Find where the given text appears and provide that cell's center as (x, y) coordinate. 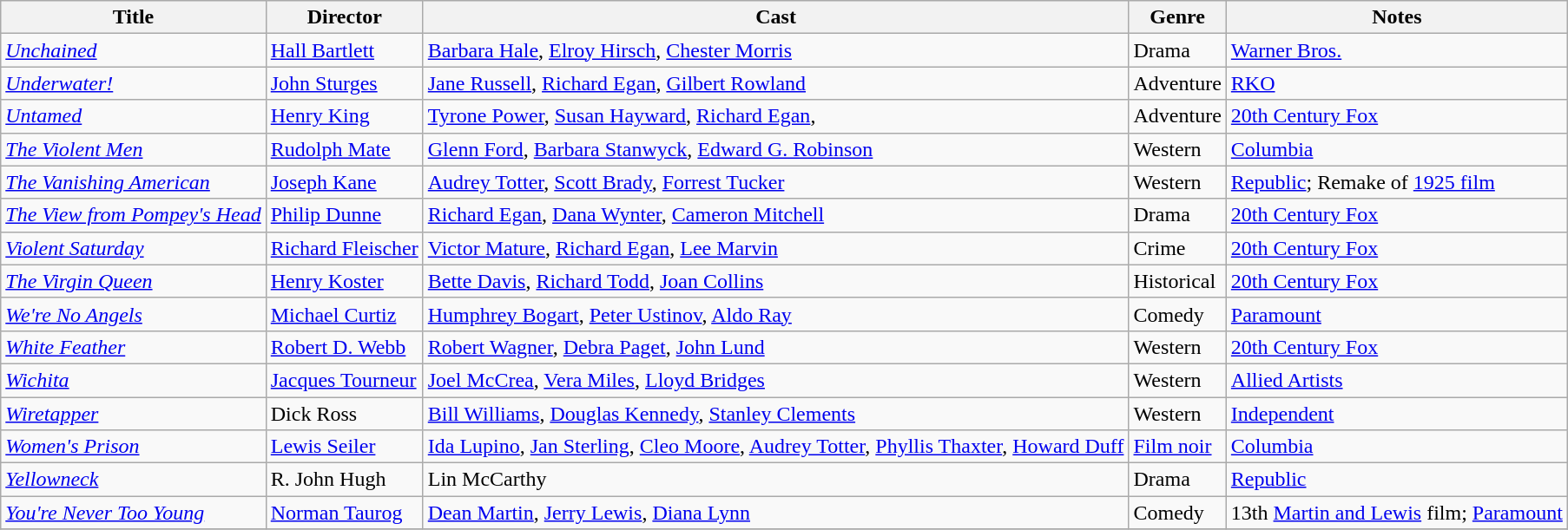
Violent Saturday (134, 248)
Wichita (134, 380)
Victor Mature, Richard Egan, Lee Marvin (776, 248)
You're Never Too Young (134, 513)
The View from Pompey's Head (134, 215)
Allied Artists (1396, 380)
13th Martin and Lewis film; Paramount (1396, 513)
The Vanishing American (134, 182)
Republic (1396, 480)
RKO (1396, 83)
Glenn Ford, Barbara Stanwyck, Edward G. Robinson (776, 149)
Joseph Kane (344, 182)
Norman Taurog (344, 513)
Republic; Remake of 1925 film (1396, 182)
Lin McCarthy (776, 480)
Director (344, 17)
Barbara Hale, Elroy Hirsch, Chester Morris (776, 50)
Joel McCrea, Vera Miles, Lloyd Bridges (776, 380)
The Violent Men (134, 149)
Jane Russell, Richard Egan, Gilbert Rowland (776, 83)
Henry King (344, 116)
Jacques Tourneur (344, 380)
R. John Hugh (344, 480)
Genre (1177, 17)
Michael Curtiz (344, 314)
Ida Lupino, Jan Sterling, Cleo Moore, Audrey Totter, Phyllis Thaxter, Howard Duff (776, 447)
Bill Williams, Douglas Kennedy, Stanley Clements (776, 414)
Yellowneck (134, 480)
Robert D. Webb (344, 347)
Audrey Totter, Scott Brady, Forrest Tucker (776, 182)
Underwater! (134, 83)
Philip Dunne (344, 215)
Historical (1177, 281)
Lewis Seiler (344, 447)
Notes (1396, 17)
Dick Ross (344, 414)
Film noir (1177, 447)
John Sturges (344, 83)
Wiretapper (134, 414)
Warner Bros. (1396, 50)
Bette Davis, Richard Todd, Joan Collins (776, 281)
Humphrey Bogart, Peter Ustinov, Aldo Ray (776, 314)
Dean Martin, Jerry Lewis, Diana Lynn (776, 513)
Rudolph Mate (344, 149)
Tyrone Power, Susan Hayward, Richard Egan, (776, 116)
Cast (776, 17)
Unchained (134, 50)
Henry Koster (344, 281)
Robert Wagner, Debra Paget, John Lund (776, 347)
Hall Bartlett (344, 50)
White Feather (134, 347)
Independent (1396, 414)
Women's Prison (134, 447)
We're No Angels (134, 314)
Richard Egan, Dana Wynter, Cameron Mitchell (776, 215)
Untamed (134, 116)
Crime (1177, 248)
Richard Fleischer (344, 248)
Paramount (1396, 314)
Title (134, 17)
The Virgin Queen (134, 281)
